From the cell containing the given text, extract its center point as (x, y) coordinate. 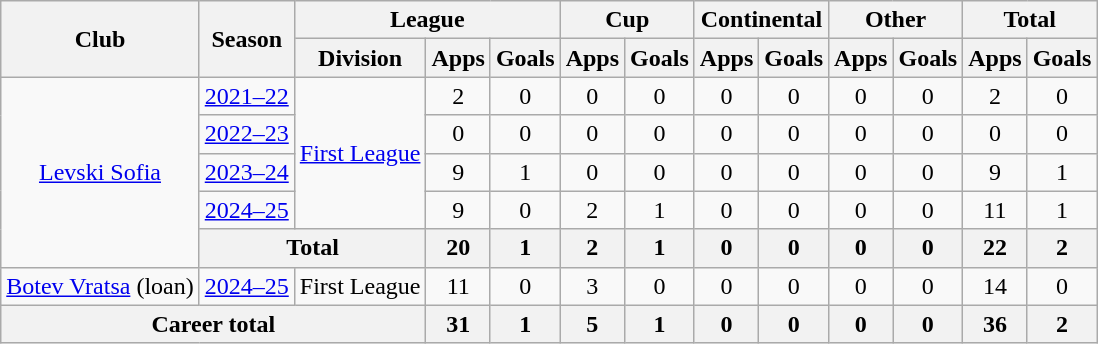
31 (458, 324)
Botev Vratsa (loan) (100, 286)
14 (995, 286)
36 (995, 324)
Career total (214, 324)
Division (360, 58)
22 (995, 248)
Levski Sofia (100, 172)
Club (100, 39)
League (427, 20)
Other (896, 20)
Season (246, 39)
2021–22 (246, 96)
5 (592, 324)
Continental (761, 20)
2022–23 (246, 134)
3 (592, 286)
20 (458, 248)
2023–24 (246, 172)
Cup (627, 20)
